Capture the cell that displays the provided text and extract its (x, y) central coordinate. 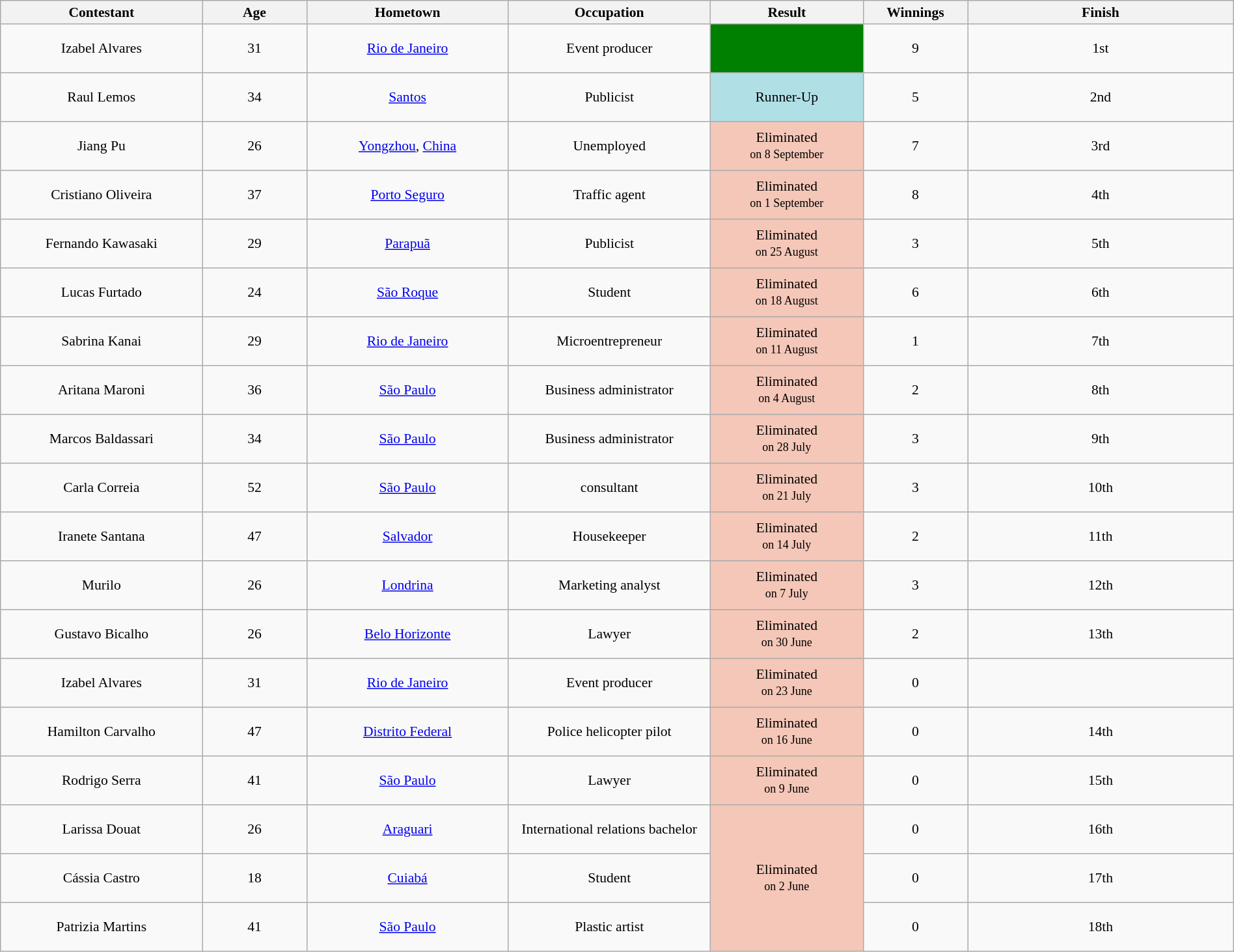
10th (1100, 488)
Eliminatedon 4 August (786, 390)
6th (1100, 293)
17th (1100, 878)
Eliminatedon 2 June (786, 878)
Eliminatedon 23 June (786, 683)
Eliminatedon 25 August (786, 243)
Porto Seguro (407, 195)
Eliminatedon 18 August (786, 293)
Runner-Up (786, 98)
Cuiabá (407, 878)
Cristiano Oliveira (102, 195)
Rodrigo Serra (102, 781)
5th (1100, 243)
Unemployed (609, 146)
Occupation (609, 12)
6 (915, 293)
Eliminatedon 30 June (786, 634)
Housekeeper (609, 536)
Eliminatedon 7 July (786, 586)
11th (1100, 536)
Eliminatedon 16 June (786, 731)
Eliminatedon 9 June (786, 781)
Hometown (407, 12)
Parapuã (407, 243)
Yongzhou, China (407, 146)
Traffic agent (609, 195)
18th (1100, 927)
Hamilton Carvalho (102, 731)
International relations bachelor (609, 829)
Larissa Douat (102, 829)
4th (1100, 195)
14th (1100, 731)
Eliminatedon 1 September (786, 195)
Londrina (407, 586)
Fernando Kawasaki (102, 243)
36 (254, 390)
12th (1100, 586)
Result (786, 12)
Marcos Baldassari (102, 439)
Eliminatedon 8 September (786, 146)
Police helicopter pilot (609, 731)
Aritana Maroni (102, 390)
37 (254, 195)
São Roque (407, 293)
13th (1100, 634)
Eliminatedon 11 August (786, 341)
Murilo (102, 586)
Contestant (102, 12)
Patrizia Martins (102, 927)
consultant (609, 488)
Iranete Santana (102, 536)
Eliminatedon 21 July (786, 488)
16th (1100, 829)
Sabrina Kanai (102, 341)
1st (1100, 48)
9th (1100, 439)
7 (915, 146)
Eliminatedon 14 July (786, 536)
9 (915, 48)
Cássia Castro (102, 878)
7th (1100, 341)
8 (915, 195)
Marketing analyst (609, 586)
Winnings (915, 12)
Age (254, 12)
3rd (1100, 146)
Jiang Pu (102, 146)
18 (254, 878)
Carla Correia (102, 488)
Gustavo Bicalho (102, 634)
Santos (407, 98)
8th (1100, 390)
Distrito Federal (407, 731)
Araguari (407, 829)
15th (1100, 781)
5 (915, 98)
52 (254, 488)
2nd (1100, 98)
1 (915, 341)
Belo Horizonte (407, 634)
Lucas Furtado (102, 293)
Microentrepreneur (609, 341)
Finish (1100, 12)
Eliminatedon 28 July (786, 439)
Salvador (407, 536)
Raul Lemos (102, 98)
Plastic artist (609, 927)
24 (254, 293)
